Extract the [x, y] coordinate from the center of the cell holding the provided text.  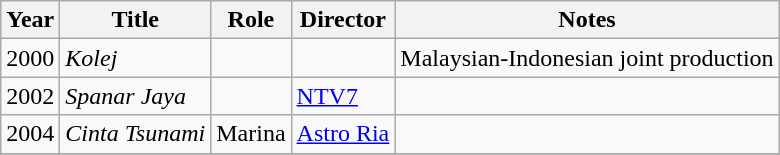
Astro Ria [343, 134]
2002 [30, 96]
Spanar Jaya [136, 96]
2000 [30, 58]
Year [30, 20]
Notes [587, 20]
2004 [30, 134]
Malaysian-Indonesian joint production [587, 58]
Role [251, 20]
Cinta Tsunami [136, 134]
Marina [251, 134]
Director [343, 20]
Kolej [136, 58]
NTV7 [343, 96]
Title [136, 20]
